Locate the cell with the specified text and output its [X, Y] center coordinate. 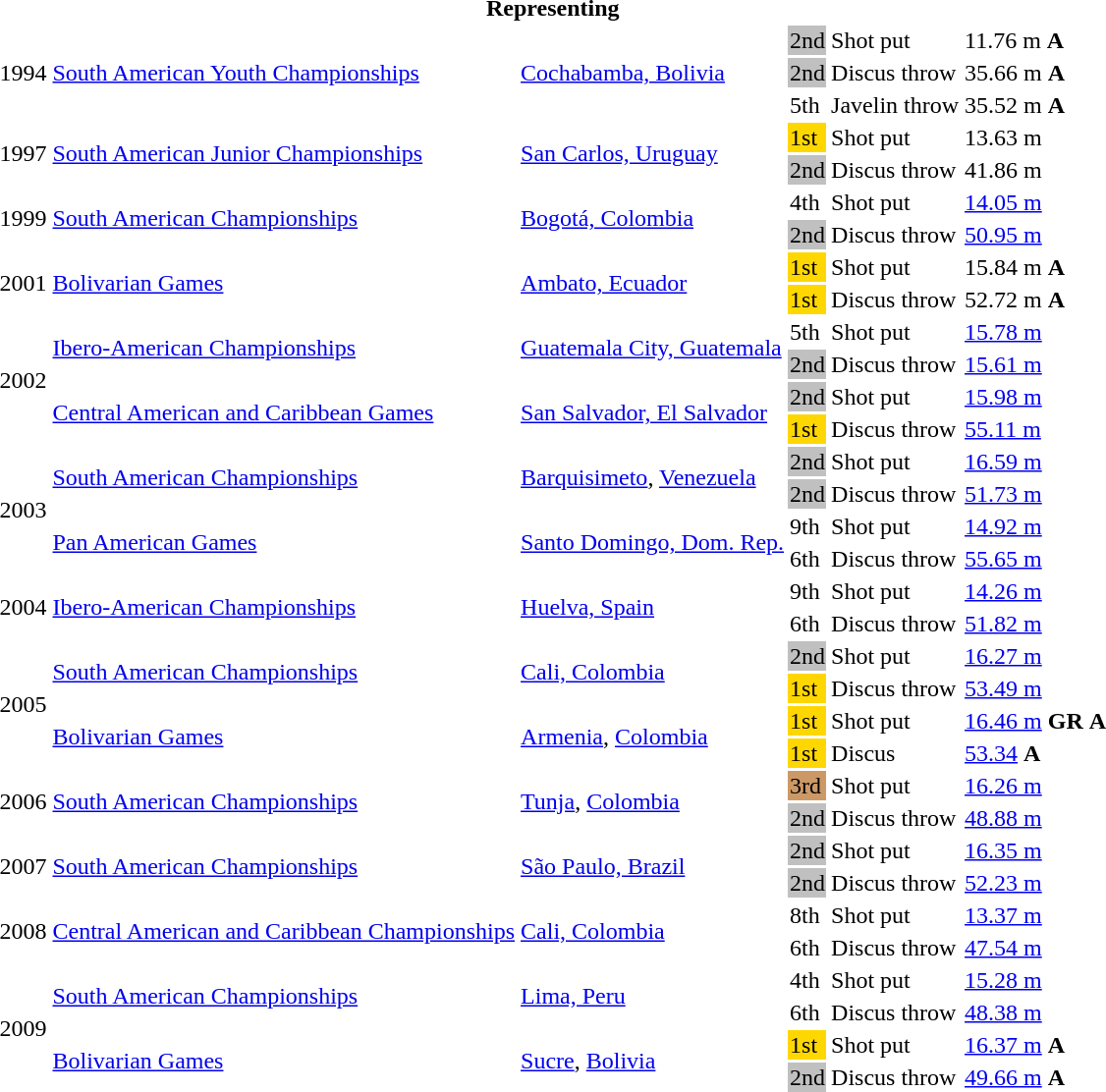
Tunja, Colombia [652, 801]
Guatemala City, Guatemala [652, 348]
3rd [807, 786]
Cochabamba, Bolivia [652, 73]
Ambato, Ecuador [652, 283]
Pan American Games [284, 542]
Barquisimeto, Venezuela [652, 477]
Lima, Peru [652, 996]
San Salvador, El Salvador [652, 412]
Central American and Caribbean Games [284, 412]
Armenia, Colombia [652, 737]
South American Junior Championships [284, 153]
Discus [896, 753]
8th [807, 915]
Central American and Caribbean Championships [284, 931]
Javelin throw [896, 105]
São Paulo, Brazil [652, 866]
Bogotá, Colombia [652, 218]
South American Youth Championships [284, 73]
San Carlos, Uruguay [652, 153]
Santo Domingo, Dom. Rep. [652, 542]
Sucre, Bolivia [652, 1061]
Huelva, Spain [652, 607]
